Extract the [X, Y] coordinate from the center of the cell holding the provided text.  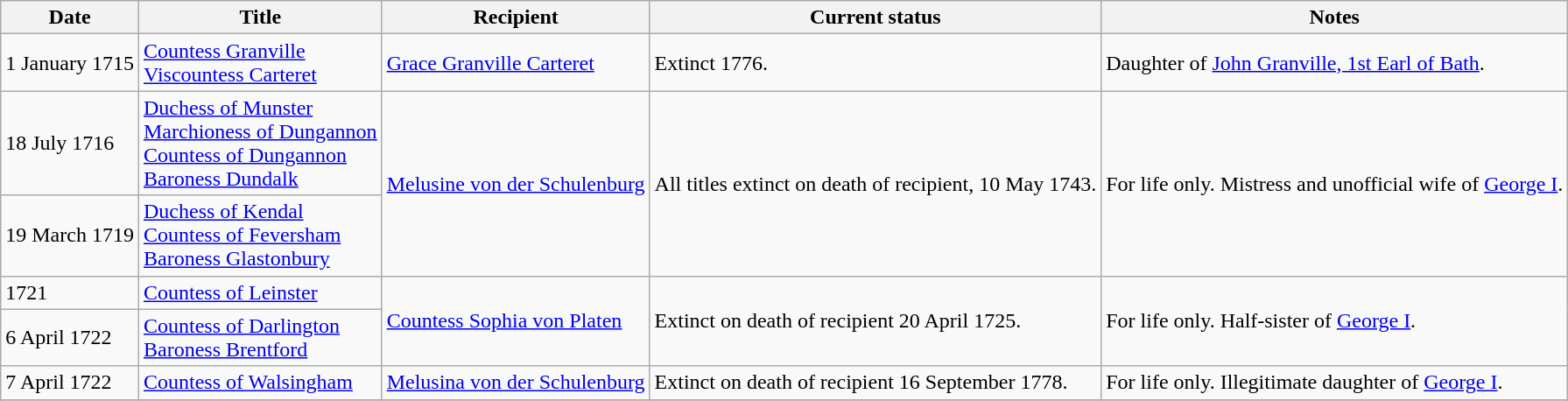
Duchess of KendalCountess of FevershamBaroness Glastonbury [260, 236]
Extinct on death of recipient 20 April 1725. [875, 320]
For life only. Half-sister of George I. [1334, 320]
Grace Granville Carteret [516, 63]
Countess of Walsingham [260, 383]
All titles extinct on death of recipient, 10 May 1743. [875, 184]
1721 [70, 292]
Date [70, 18]
Countess GranvilleViscountess Carteret [260, 63]
Countess Sophia von Platen [516, 320]
Melusine von der Schulenburg [516, 184]
Countess of Leinster [260, 292]
Notes [1334, 18]
Daughter of John Granville, 1st Earl of Bath. [1334, 63]
Title [260, 18]
Extinct 1776. [875, 63]
Current status [875, 18]
Recipient [516, 18]
Melusina von der Schulenburg [516, 383]
19 March 1719 [70, 236]
1 January 1715 [70, 63]
6 April 1722 [70, 338]
Extinct on death of recipient 16 September 1778. [875, 383]
18 July 1716 [70, 144]
Countess of DarlingtonBaroness Brentford [260, 338]
For life only. Mistress and unofficial wife of George I. [1334, 184]
Duchess of MunsterMarchioness of DungannonCountess of DungannonBaroness Dundalk [260, 144]
7 April 1722 [70, 383]
For life only. Illegitimate daughter of George I. [1334, 383]
